Return (x, y) of the center of cell containing provided text 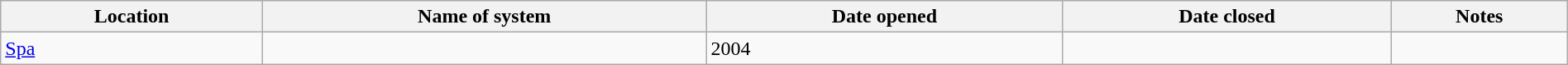
Name of system (485, 17)
2004 (885, 48)
Date opened (885, 17)
Notes (1479, 17)
Date closed (1227, 17)
Spa (132, 48)
Location (132, 17)
